Find where the given text appears and provide that cell's center as [X, Y] coordinate. 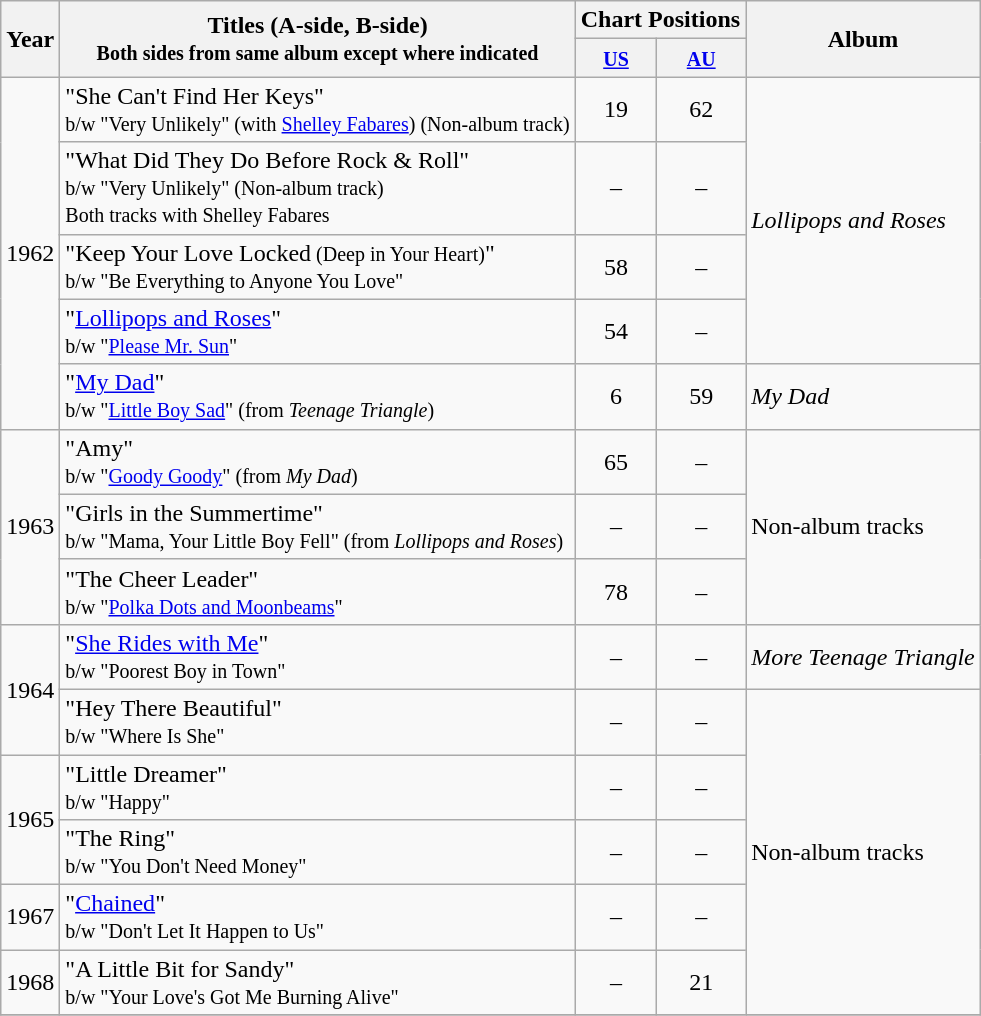
21 [702, 982]
More Teenage Triangle [864, 656]
"The Ring"b/w "You Don't Need Money" [318, 852]
1968 [30, 982]
My Dad [864, 396]
Chart Positions [660, 20]
"She Can't Find Her Keys"b/w "Very Unlikely" (with Shelley Fabares) (Non-album track) [318, 110]
78 [616, 592]
"Keep Your Love Locked (Deep in Your Heart)"b/w "Be Everything to Anyone You Love" [318, 266]
58 [616, 266]
Year [30, 39]
Titles (A-side, B-side)Both sides from same album except where indicated [318, 39]
1962 [30, 253]
1967 [30, 918]
1963 [30, 526]
"What Did They Do Before Rock & Roll"b/w "Very Unlikely" (Non-album track)Both tracks with Shelley Fabares [318, 188]
"A Little Bit for Sandy"b/w "Your Love's Got Me Burning Alive" [318, 982]
6 [616, 396]
59 [702, 396]
"Girls in the Summertime"b/w "Mama, Your Little Boy Fell" (from Lollipops and Roses) [318, 526]
1965 [30, 819]
54 [616, 332]
"My Dad"b/w "Little Boy Sad" (from Teenage Triangle) [318, 396]
US [616, 58]
"Hey There Beautiful"b/w "Where Is She" [318, 722]
"The Cheer Leader"b/w "Polka Dots and Moonbeams" [318, 592]
Album [864, 39]
"Chained"b/w "Don't Let It Happen to Us" [318, 918]
65 [616, 462]
"Lollipops and Roses"b/w "Please Mr. Sun" [318, 332]
62 [702, 110]
"Amy"b/w "Goody Goody" (from My Dad) [318, 462]
"Little Dreamer"b/w "Happy" [318, 786]
AU [702, 58]
1964 [30, 689]
Lollipops and Roses [864, 220]
19 [616, 110]
"She Rides with Me"b/w "Poorest Boy in Town" [318, 656]
